Output the (x, y) coordinate of the center of the cell containing the given text.  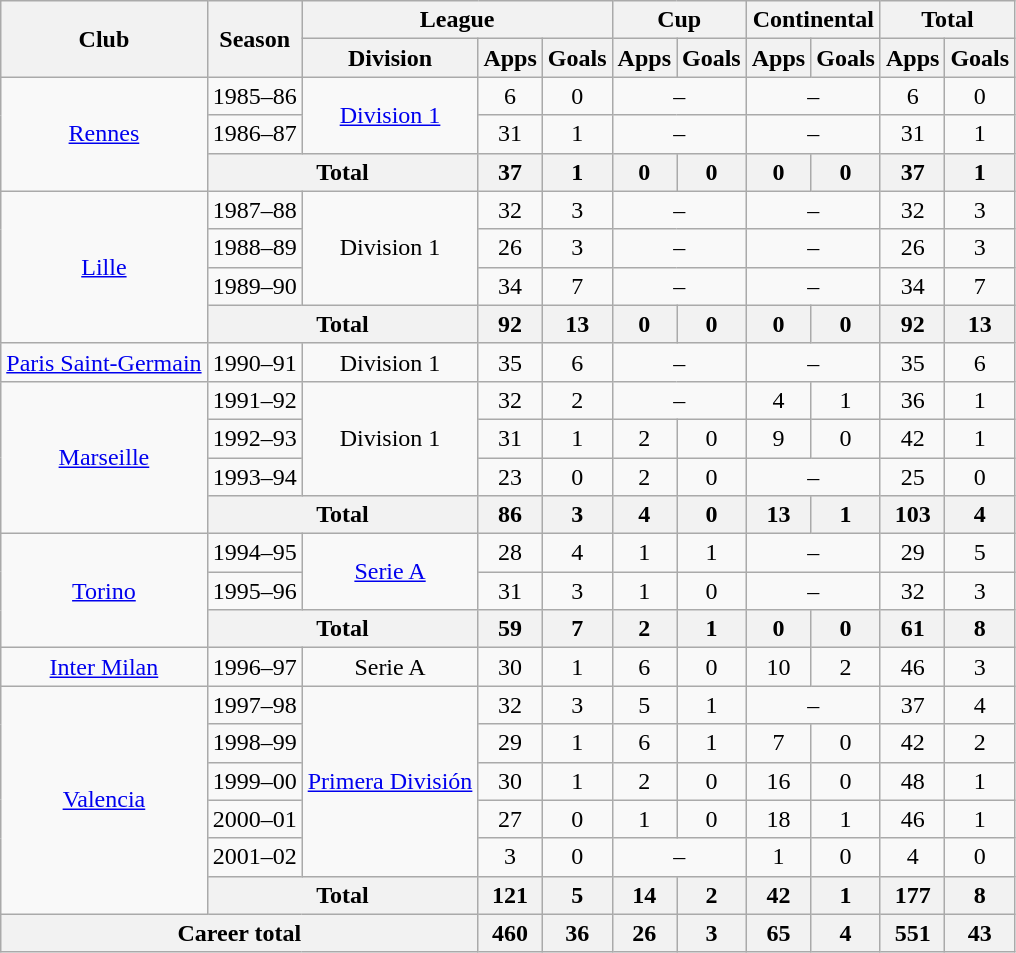
2000–01 (254, 819)
23 (510, 477)
27 (510, 819)
1997–98 (254, 705)
25 (912, 477)
1996–97 (254, 667)
1986–87 (254, 134)
1988–89 (254, 248)
Inter Milan (104, 667)
Division (390, 58)
Valencia (104, 800)
Season (254, 39)
65 (778, 933)
Continental (813, 20)
Torino (104, 591)
61 (912, 629)
Career total (240, 933)
1991–92 (254, 400)
18 (778, 819)
43 (980, 933)
Club (104, 39)
1993–94 (254, 477)
Rennes (104, 134)
1989–90 (254, 286)
9 (778, 438)
Lille (104, 267)
48 (912, 781)
1994–95 (254, 553)
1998–99 (254, 743)
1985–86 (254, 96)
16 (778, 781)
28 (510, 553)
1992–93 (254, 438)
460 (510, 933)
1990–91 (254, 362)
Paris Saint-Germain (104, 362)
1987–88 (254, 210)
Marseille (104, 457)
Primera División (390, 781)
86 (510, 515)
14 (644, 895)
2001–02 (254, 857)
League (457, 20)
10 (778, 667)
1995–96 (254, 591)
59 (510, 629)
551 (912, 933)
121 (510, 895)
103 (912, 515)
177 (912, 895)
1999–00 (254, 781)
Cup (679, 20)
